Pinpoint the cell where the given text exists, returning its (X, Y) midpoint coordinate. 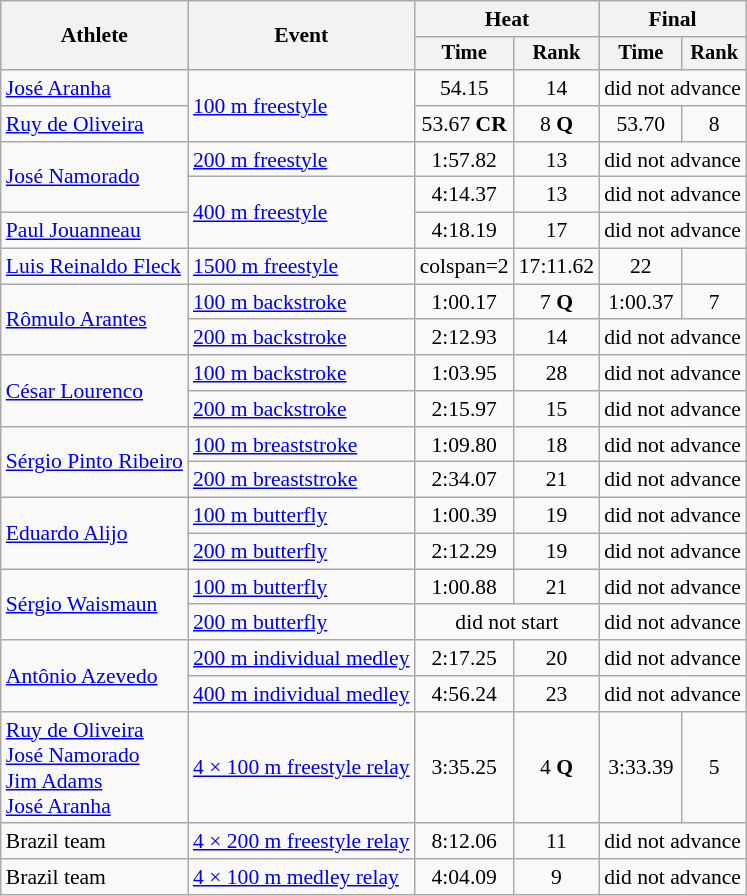
4 × 200 m freestyle relay (302, 842)
Athlete (94, 36)
1:57.82 (464, 160)
Heat (508, 19)
colspan=2 (464, 267)
200 m individual medley (302, 658)
17:11.62 (556, 267)
1:00.37 (640, 302)
8 Q (556, 124)
8:12.06 (464, 842)
22 (640, 267)
200 m breaststroke (302, 480)
Event (302, 36)
César Lourenco (94, 390)
28 (556, 373)
1:03.95 (464, 373)
4 × 100 m freestyle relay (302, 768)
4:14.37 (464, 195)
5 (714, 768)
17 (556, 231)
4:18.19 (464, 231)
Luis Reinaldo Fleck (94, 267)
2:15.97 (464, 409)
53.70 (640, 124)
1:00.17 (464, 302)
Ruy de Oliveira (94, 124)
9 (556, 877)
did not start (508, 623)
53.67 CR (464, 124)
7 Q (556, 302)
Eduardo Alijo (94, 534)
Paul Jouanneau (94, 231)
2:17.25 (464, 658)
7 (714, 302)
1:00.39 (464, 516)
1500 m freestyle (302, 267)
54.15 (464, 88)
2:12.29 (464, 552)
2:12.93 (464, 338)
200 m freestyle (302, 160)
Rômulo Arantes (94, 320)
20 (556, 658)
Antônio Azevedo (94, 676)
11 (556, 842)
23 (556, 694)
Sérgio Waismaun (94, 604)
1:09.80 (464, 445)
Ruy de OliveiraJosé NamoradoJim AdamsJosé Aranha (94, 768)
100 m breaststroke (302, 445)
18 (556, 445)
2:34.07 (464, 480)
100 m freestyle (302, 106)
400 m individual medley (302, 694)
3:35.25 (464, 768)
15 (556, 409)
4 Q (556, 768)
José Namorado (94, 178)
8 (714, 124)
1:00.88 (464, 587)
4:56.24 (464, 694)
4 × 100 m medley relay (302, 877)
Sérgio Pinto Ribeiro (94, 462)
José Aranha (94, 88)
Final (672, 19)
3:33.39 (640, 768)
4:04.09 (464, 877)
400 m freestyle (302, 212)
